Detect which cell encompasses the target text, then output its [x, y] center coordinate. 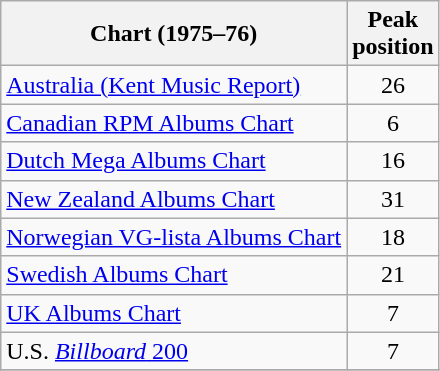
UK Albums Chart [174, 313]
Swedish Albums Chart [174, 275]
Peakposition [393, 34]
Canadian RPM Albums Chart [174, 123]
Norwegian VG-lista Albums Chart [174, 237]
New Zealand Albums Chart [174, 199]
Australia (Kent Music Report) [174, 85]
Dutch Mega Albums Chart [174, 161]
U.S. Billboard 200 [174, 351]
31 [393, 199]
Chart (1975–76) [174, 34]
21 [393, 275]
26 [393, 85]
6 [393, 123]
16 [393, 161]
18 [393, 237]
